Provide the [x, y] coordinate of the cell's center where the given text is located.  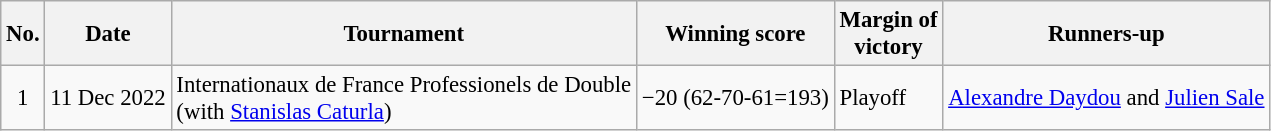
Margin ofvictory [888, 34]
1 [23, 98]
Date [108, 34]
Internationaux de France Professionels de Double(with Stanislas Caturla) [404, 98]
Playoff [888, 98]
11 Dec 2022 [108, 98]
No. [23, 34]
Tournament [404, 34]
Winning score [736, 34]
−20 (62-70-61=193) [736, 98]
Alexandre Daydou and Julien Sale [1106, 98]
Runners-up [1106, 34]
